For the text-containing cell, return its midpoint in [X, Y] coordinate format. 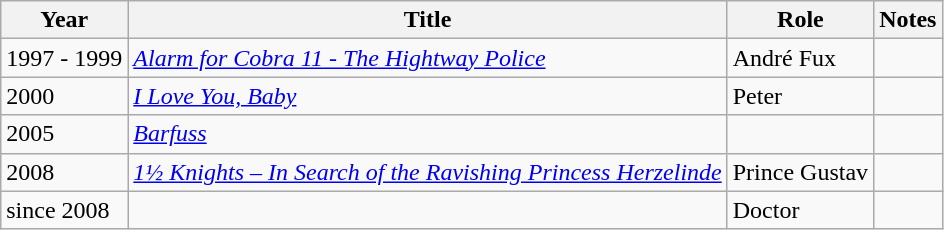
I Love You, Baby [428, 96]
1997 - 1999 [64, 58]
2008 [64, 172]
Peter [800, 96]
Year [64, 20]
Notes [908, 20]
Alarm for Cobra 11 - The Hightway Police [428, 58]
1½ Knights – In Search of the Ravishing Princess Herzelinde [428, 172]
Doctor [800, 210]
Role [800, 20]
Prince Gustav [800, 172]
André Fux [800, 58]
Barfuss [428, 134]
Title [428, 20]
2000 [64, 96]
since 2008 [64, 210]
2005 [64, 134]
